Return the (X, Y) coordinate for the center point of the cell that contains the specified text.  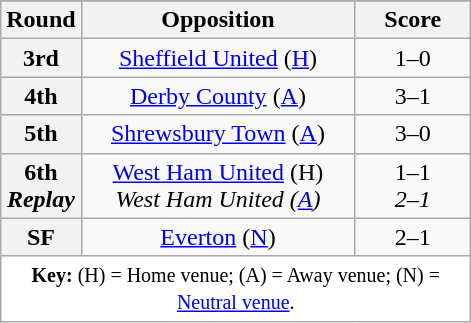
Key: (H) = Home venue; (A) = Away venue; (N) = Neutral venue. (236, 288)
Everton (N) (218, 237)
Sheffield United (H) (218, 58)
6thReplay (41, 186)
2–1 (413, 237)
3–1 (413, 96)
Derby County (A) (218, 96)
Score (413, 20)
3–0 (413, 134)
4th (41, 96)
Opposition (218, 20)
West Ham United (H)West Ham United (A) (218, 186)
1–12–1 (413, 186)
Shrewsbury Town (A) (218, 134)
3rd (41, 58)
1–0 (413, 58)
SF (41, 237)
5th (41, 134)
Round (41, 20)
